Find where the given text appears and provide that cell's center as (x, y) coordinate. 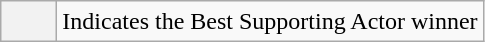
Indicates the Best Supporting Actor winner (270, 22)
